Scan for the cell matching the given text and deliver its [x, y] coordinate at center. 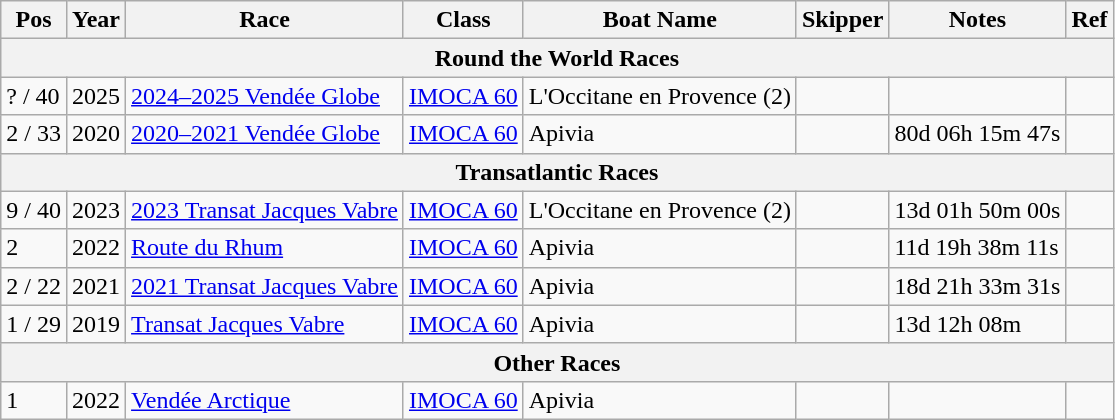
2 / 22 [34, 286]
Pos [34, 20]
Round the World Races [557, 58]
13d 12h 08m [978, 324]
9 / 40 [34, 210]
2020–2021 Vendée Globe [265, 134]
Route du Rhum [265, 248]
Year [96, 20]
18d 21h 33m 31s [978, 286]
Boat Name [660, 20]
2 / 33 [34, 134]
2019 [96, 324]
Class [463, 20]
11d 19h 38m 11s [978, 248]
Vendée Arctique [265, 400]
Other Races [557, 362]
13d 01h 50m 00s [978, 210]
1 [34, 400]
Transat Jacques Vabre [265, 324]
Race [265, 20]
2024–2025 Vendée Globe [265, 96]
80d 06h 15m 47s [978, 134]
2021 [96, 286]
Notes [978, 20]
2020 [96, 134]
Skipper [842, 20]
2021 Transat Jacques Vabre [265, 286]
1 / 29 [34, 324]
? / 40 [34, 96]
2025 [96, 96]
Transatlantic Races [557, 172]
2 [34, 248]
2023 [96, 210]
2023 Transat Jacques Vabre [265, 210]
Ref [1090, 20]
